Locate the cell with the specified text and output its [x, y] center coordinate. 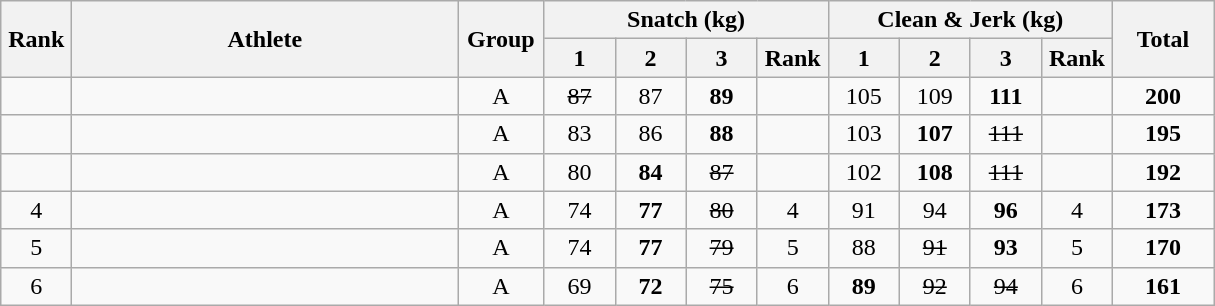
86 [650, 134]
161 [1162, 286]
75 [722, 286]
173 [1162, 210]
Athlete [265, 39]
170 [1162, 248]
69 [580, 286]
92 [934, 286]
72 [650, 286]
105 [864, 96]
195 [1162, 134]
Total [1162, 39]
Group [501, 39]
Snatch (kg) [686, 20]
83 [580, 134]
192 [1162, 172]
107 [934, 134]
84 [650, 172]
103 [864, 134]
108 [934, 172]
109 [934, 96]
79 [722, 248]
Clean & Jerk (kg) [970, 20]
102 [864, 172]
93 [1006, 248]
96 [1006, 210]
200 [1162, 96]
